Return (X, Y) of the center of cell containing provided text 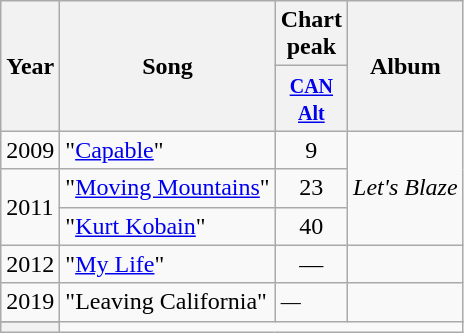
Chart peak (311, 34)
2009 (30, 150)
40 (311, 226)
9 (311, 150)
"Leaving California" (168, 302)
"Capable" (168, 150)
CANAlt (311, 98)
"My Life" (168, 264)
"Kurt Kobain" (168, 226)
2011 (30, 207)
Album (406, 66)
Song (168, 66)
2019 (30, 302)
Year (30, 66)
2012 (30, 264)
"Moving Mountains" (168, 188)
Let's Blaze (406, 188)
23 (311, 188)
